Return the (X, Y) coordinate for the center point of the cell that contains the specified text.  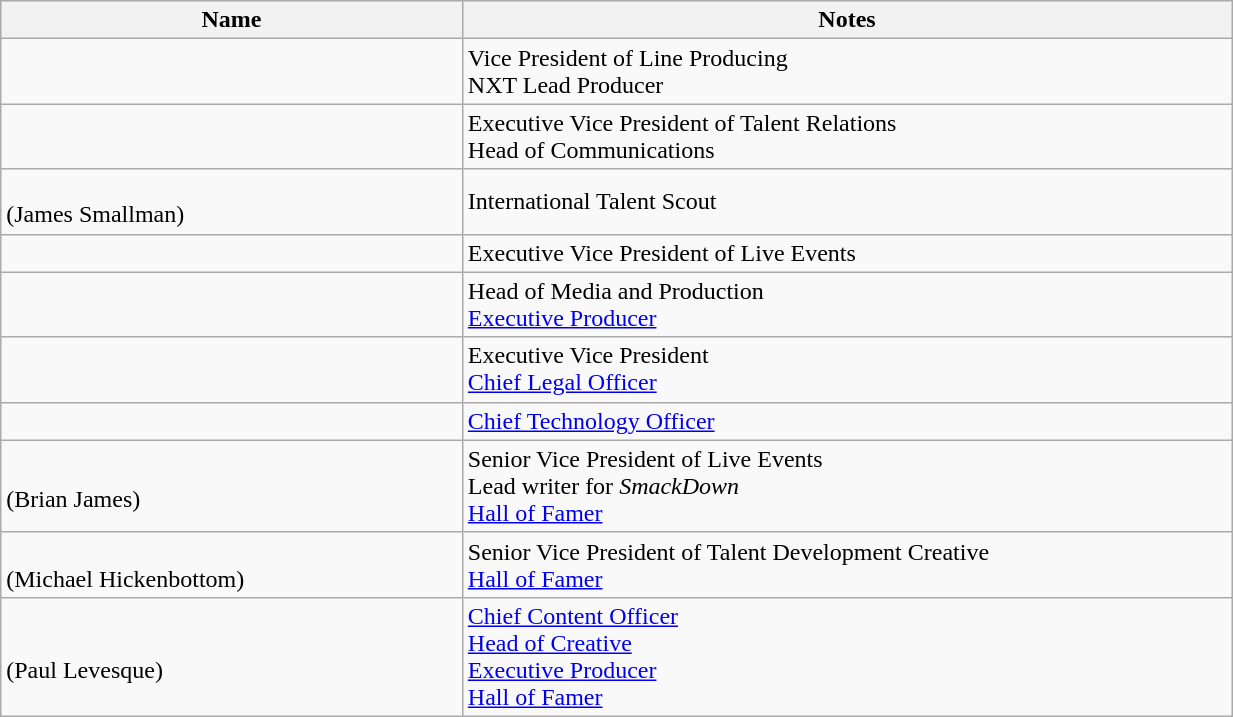
International Talent Scout (846, 202)
Executive Vice President of Live Events (846, 253)
Vice President of Line ProducingNXT Lead Producer (846, 72)
(James Smallman) (232, 202)
Senior Vice President of Talent Development CreativeHall of Famer (846, 564)
Notes (846, 20)
Head of Media and ProductionExecutive Producer (846, 304)
Executive Vice PresidentChief Legal Officer (846, 370)
(Paul Levesque) (232, 656)
Chief Technology Officer (846, 421)
Executive Vice President of Talent RelationsHead of Communications (846, 136)
Chief Content OfficerHead of CreativeExecutive ProducerHall of Famer (846, 656)
Senior Vice President of Live EventsLead writer for SmackDownHall of Famer (846, 486)
(Brian James) (232, 486)
Name (232, 20)
(Michael Hickenbottom) (232, 564)
